Pinpoint the cell where the given text exists, returning its (X, Y) midpoint coordinate. 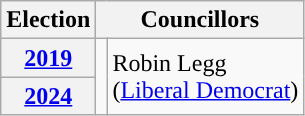
Election (48, 20)
2019 (48, 58)
2024 (48, 96)
Robin Legg(Liberal Democrat) (206, 77)
Councillors (200, 20)
